Output the [X, Y] coordinate of the center of the cell containing the given text.  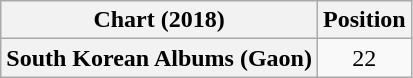
Position [364, 20]
22 [364, 58]
Chart (2018) [160, 20]
South Korean Albums (Gaon) [160, 58]
